Locate the cell with the specified text and output its [x, y] center coordinate. 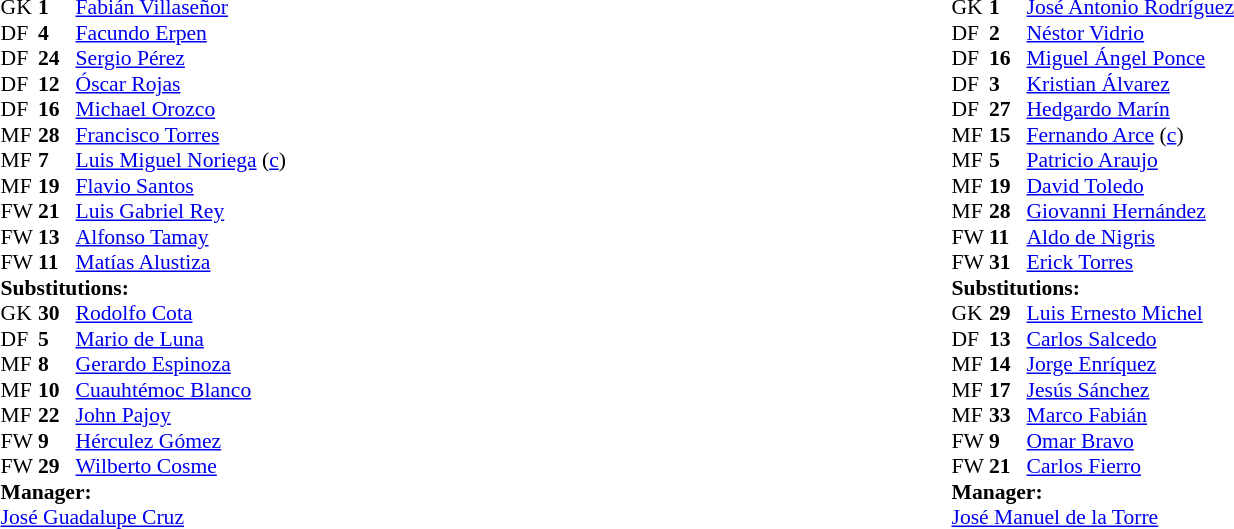
17 [1008, 390]
Hedgardo Marín [1130, 109]
Luis Miguel Noriega (c) [181, 161]
Cuauhtémoc Blanco [181, 390]
4 [57, 33]
Giovanni Hernández [1130, 211]
John Pajoy [181, 415]
12 [57, 84]
Mario de Luna [181, 339]
Erick Torres [1130, 263]
14 [1008, 365]
Néstor Vidrio [1130, 33]
David Toledo [1130, 186]
Fernando Arce (c) [1130, 135]
Gerardo Espinoza [181, 365]
3 [1008, 84]
2 [1008, 33]
Francisco Torres [181, 135]
Jorge Enríquez [1130, 365]
Carlos Fierro [1130, 467]
15 [1008, 135]
10 [57, 390]
8 [57, 365]
22 [57, 415]
Michael Orozco [181, 109]
24 [57, 59]
Alfonso Tamay [181, 237]
Luis Ernesto Michel [1130, 313]
Hérculez Gómez [181, 441]
Matías Alustiza [181, 263]
Omar Bravo [1130, 441]
33 [1008, 415]
Jesús Sánchez [1130, 390]
Carlos Salcedo [1130, 339]
Sergio Pérez [181, 59]
7 [57, 161]
Kristian Álvarez [1130, 84]
Luis Gabriel Rey [181, 211]
Patricio Araujo [1130, 161]
Miguel Ángel Ponce [1130, 59]
31 [1008, 263]
Aldo de Nigris [1130, 237]
Rodolfo Cota [181, 313]
Facundo Erpen [181, 33]
Óscar Rojas [181, 84]
27 [1008, 109]
Flavio Santos [181, 186]
30 [57, 313]
Marco Fabián [1130, 415]
Wilberto Cosme [181, 467]
